Return (x, y) of the center of cell containing provided text 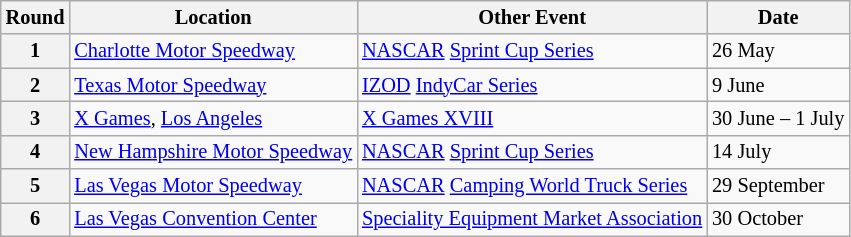
Date (778, 17)
5 (36, 186)
30 October (778, 219)
14 July (778, 152)
6 (36, 219)
X Games XVIII (532, 118)
IZOD IndyCar Series (532, 85)
NASCAR Camping World Truck Series (532, 186)
29 September (778, 186)
Las Vegas Motor Speedway (213, 186)
2 (36, 85)
Other Event (532, 17)
4 (36, 152)
New Hampshire Motor Speedway (213, 152)
30 June – 1 July (778, 118)
26 May (778, 51)
Texas Motor Speedway (213, 85)
Location (213, 17)
Round (36, 17)
3 (36, 118)
9 June (778, 85)
1 (36, 51)
Las Vegas Convention Center (213, 219)
X Games, Los Angeles (213, 118)
Speciality Equipment Market Association (532, 219)
Charlotte Motor Speedway (213, 51)
